Search for the cell housing the specified text and yield its [X, Y] center coordinate. 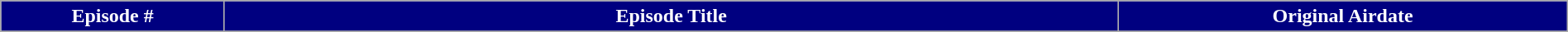
Episode # [112, 16]
Episode Title [672, 16]
Original Airdate [1343, 16]
